Output the (X, Y) coordinate of the center of the cell containing the given text.  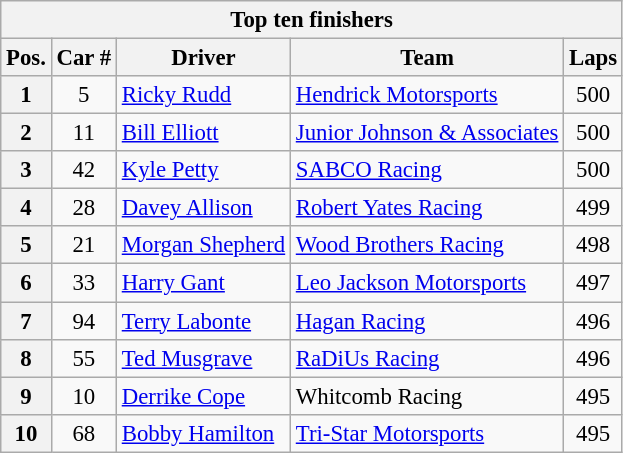
Car # (84, 58)
1 (26, 95)
Ted Musgrave (203, 358)
Driver (203, 58)
Pos. (26, 58)
2 (26, 133)
Ricky Rudd (203, 95)
33 (84, 283)
Davey Allison (203, 208)
Bill Elliott (203, 133)
Leo Jackson Motorsports (426, 283)
7 (26, 321)
Harry Gant (203, 283)
Junior Johnson & Associates (426, 133)
11 (84, 133)
Top ten finishers (312, 20)
4 (26, 208)
28 (84, 208)
6 (26, 283)
Whitcomb Racing (426, 396)
Team (426, 58)
Terry Labonte (203, 321)
Tri-Star Motorsports (426, 433)
68 (84, 433)
Robert Yates Racing (426, 208)
Hagan Racing (426, 321)
55 (84, 358)
497 (594, 283)
21 (84, 245)
SABCO Racing (426, 170)
499 (594, 208)
42 (84, 170)
RaDiUs Racing (426, 358)
Laps (594, 58)
94 (84, 321)
3 (26, 170)
9 (26, 396)
Wood Brothers Racing (426, 245)
Kyle Petty (203, 170)
Derrike Cope (203, 396)
Morgan Shepherd (203, 245)
498 (594, 245)
Bobby Hamilton (203, 433)
8 (26, 358)
Hendrick Motorsports (426, 95)
